Search for the cell housing the specified text and yield its (x, y) center coordinate. 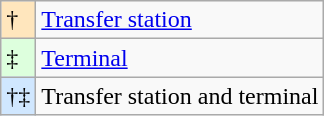
†‡ (18, 96)
Transfer station (180, 20)
Terminal (180, 58)
‡ (18, 58)
Transfer station and terminal (180, 96)
† (18, 20)
